Output the (x, y) coordinate of the center of the cell containing the given text.  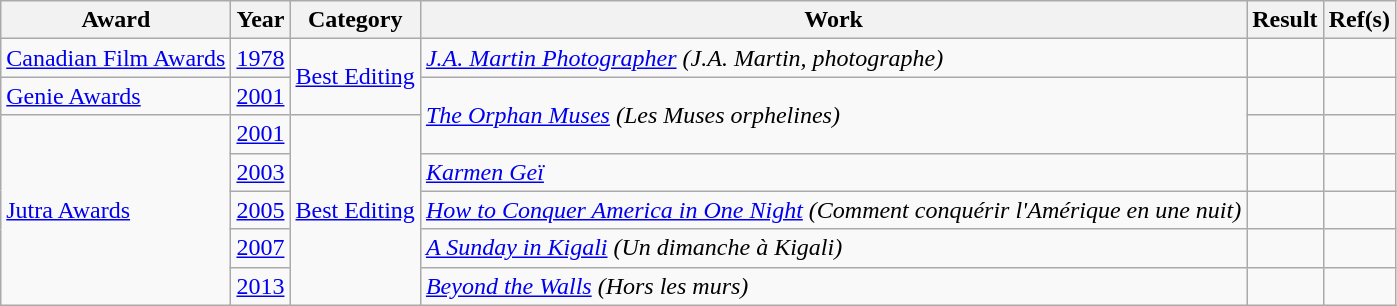
Work (833, 20)
Result (1285, 20)
Ref(s) (1359, 20)
1978 (260, 58)
Canadian Film Awards (116, 58)
Year (260, 20)
2007 (260, 248)
Jutra Awards (116, 210)
2005 (260, 210)
Category (355, 20)
The Orphan Muses (Les Muses orphelines) (833, 115)
How to Conquer America in One Night (Comment conquérir l'Amérique en une nuit) (833, 210)
2013 (260, 286)
Karmen Geï (833, 172)
Beyond the Walls (Hors les murs) (833, 286)
A Sunday in Kigali (Un dimanche à Kigali) (833, 248)
2003 (260, 172)
J.A. Martin Photographer (J.A. Martin, photographe) (833, 58)
Award (116, 20)
Genie Awards (116, 96)
